Output the [X, Y] coordinate of the center of the cell containing the given text.  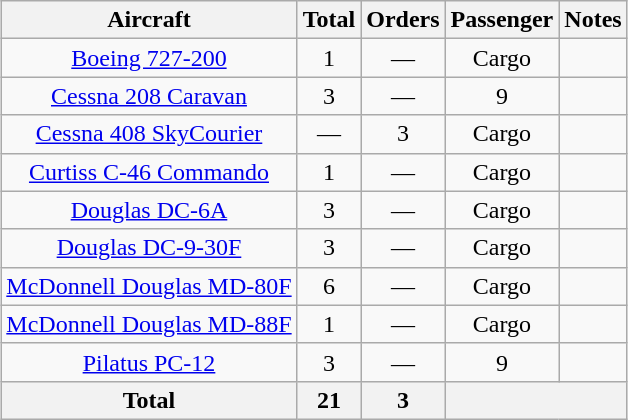
Boeing 727-200 [149, 58]
Passenger [502, 20]
Douglas DC-9-30F [149, 248]
Curtiss C-46 Commando [149, 172]
Aircraft [149, 20]
6 [329, 286]
Notes [593, 20]
McDonnell Douglas MD-80F [149, 286]
McDonnell Douglas MD-88F [149, 324]
Douglas DC-6A [149, 210]
21 [329, 400]
Orders [403, 20]
Cessna 208 Caravan [149, 96]
Cessna 408 SkyCourier [149, 134]
Pilatus PC-12 [149, 362]
